Extract the (x, y) coordinate from the center of the cell holding the provided text.  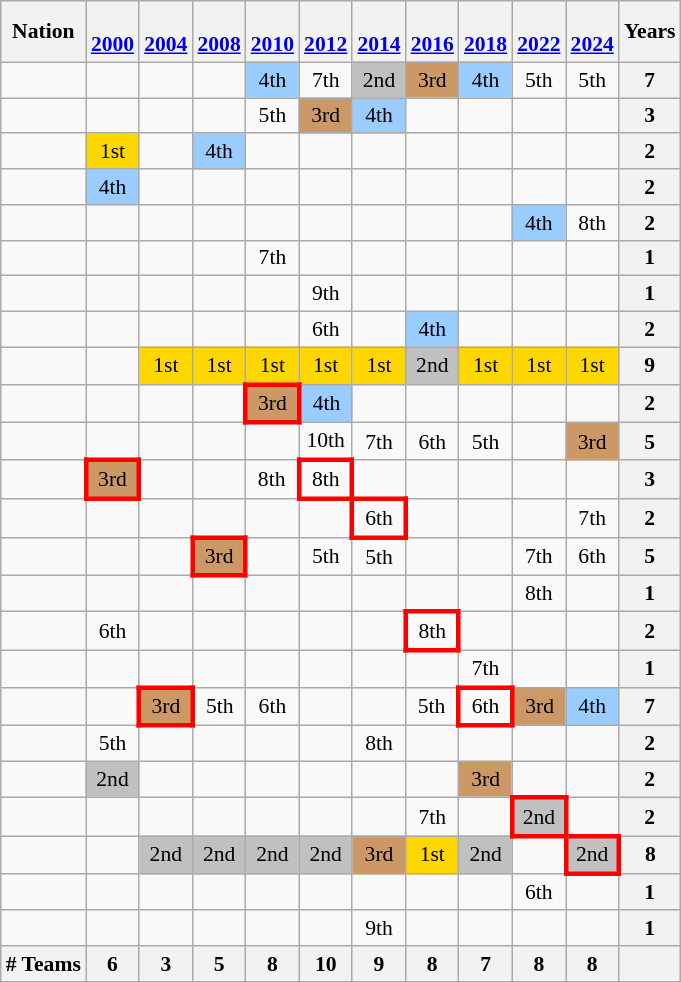
6 (112, 964)
2024 (592, 32)
2014 (378, 32)
# Teams (44, 964)
10th (326, 442)
2000 (112, 32)
2016 (432, 32)
2022 (538, 32)
2012 (326, 32)
Years (650, 32)
2018 (486, 32)
10 (326, 964)
2010 (272, 32)
2008 (218, 32)
Nation (44, 32)
2004 (166, 32)
